Search for the cell housing the specified text and yield its [X, Y] center coordinate. 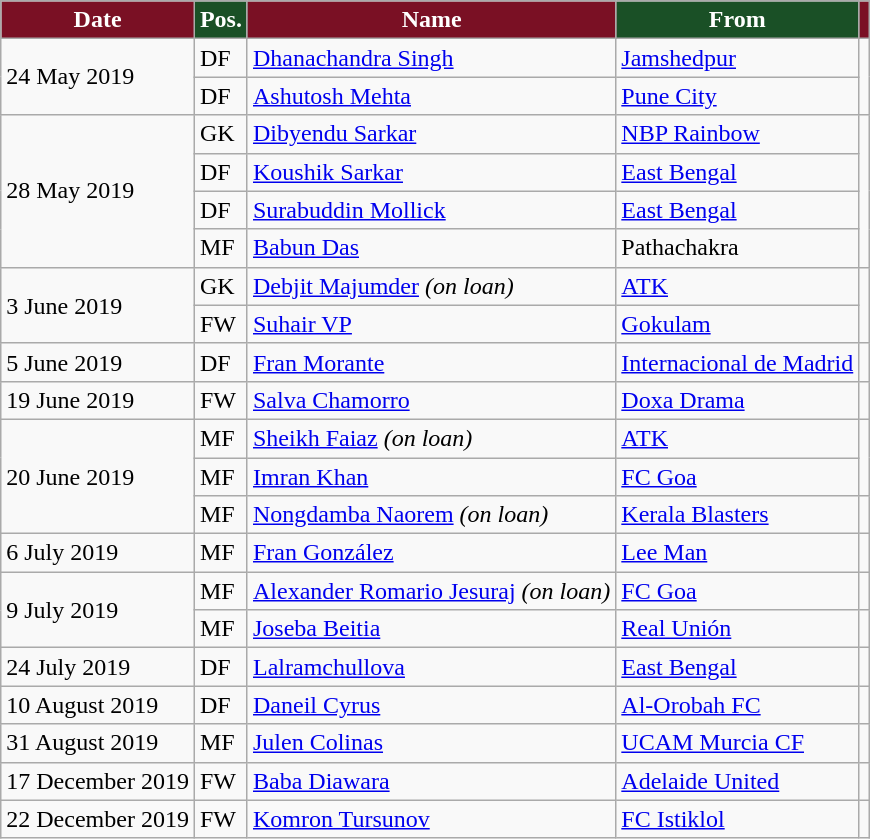
Babun Das [431, 248]
17 December 2019 [98, 781]
Julen Colinas [431, 743]
Real Unión [738, 629]
6 July 2019 [98, 553]
24 July 2019 [98, 667]
Pathachakra [738, 248]
Lalramchullova [431, 667]
Fran Morante [431, 362]
Gokulam [738, 324]
31 August 2019 [98, 743]
Fran González [431, 553]
Al-Orobah FC [738, 705]
Date [98, 20]
Jamshedpur [738, 58]
Name [431, 20]
Komron Tursunov [431, 819]
10 August 2019 [98, 705]
5 June 2019 [98, 362]
FC Istiklol [738, 819]
Joseba Beitia [431, 629]
Surabuddin Mollick [431, 210]
Salva Chamorro [431, 400]
Pos. [220, 20]
Debjit Majumder (on loan) [431, 286]
Nongdamba Naorem (on loan) [431, 515]
Pune City [738, 96]
20 June 2019 [98, 476]
Dhanachandra Singh [431, 58]
Suhair VP [431, 324]
Alexander Romario Jesuraj (on loan) [431, 591]
Koushik Sarkar [431, 172]
Internacional de Madrid [738, 362]
Lee Man [738, 553]
3 June 2019 [98, 305]
Imran Khan [431, 477]
Ashutosh Mehta [431, 96]
UCAM Murcia CF [738, 743]
Baba Diawara [431, 781]
Dibyendu Sarkar [431, 134]
22 December 2019 [98, 819]
From [738, 20]
Adelaide United [738, 781]
9 July 2019 [98, 610]
24 May 2019 [98, 77]
28 May 2019 [98, 191]
Sheikh Faiaz (on loan) [431, 438]
Daneil Cyrus [431, 705]
Doxa Drama [738, 400]
NBP Rainbow [738, 134]
19 June 2019 [98, 400]
Kerala Blasters [738, 515]
